Locate the cell with the specified text and output its [X, Y] center coordinate. 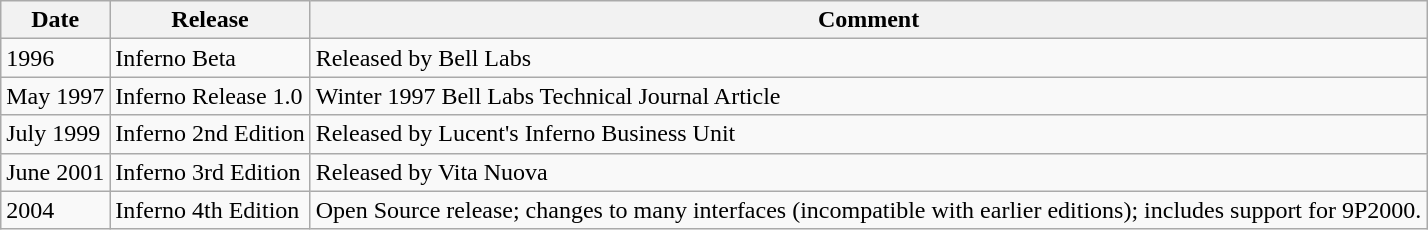
2004 [56, 210]
May 1997 [56, 96]
Inferno 3rd Edition [210, 172]
1996 [56, 58]
Open Source release; changes to many interfaces (incompatible with earlier editions); includes support for 9P2000. [868, 210]
Inferno Beta [210, 58]
Inferno Release 1.0 [210, 96]
July 1999 [56, 134]
Inferno 2nd Edition [210, 134]
June 2001 [56, 172]
Released by Bell Labs [868, 58]
Inferno 4th Edition [210, 210]
Released by Lucent's Inferno Business Unit [868, 134]
Release [210, 20]
Date [56, 20]
Winter 1997 Bell Labs Technical Journal Article [868, 96]
Comment [868, 20]
Released by Vita Nuova [868, 172]
